Identify which cell holds the provided text, then report its [X, Y] central coordinate. 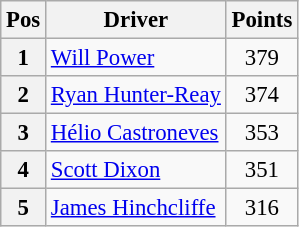
379 [262, 58]
353 [262, 133]
3 [24, 133]
1 [24, 58]
Ryan Hunter-Reay [136, 95]
Scott Dixon [136, 170]
Pos [24, 20]
2 [24, 95]
James Hinchcliffe [136, 208]
Will Power [136, 58]
5 [24, 208]
374 [262, 95]
Driver [136, 20]
4 [24, 170]
316 [262, 208]
Points [262, 20]
Hélio Castroneves [136, 133]
351 [262, 170]
